For the text-containing cell, return its midpoint in (X, Y) coordinate format. 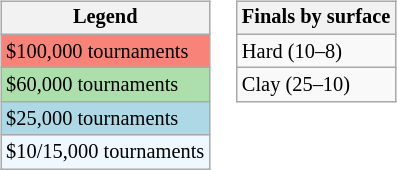
$60,000 tournaments (105, 85)
Finals by surface (316, 18)
$10/15,000 tournaments (105, 152)
Clay (25–10) (316, 85)
Legend (105, 18)
Hard (10–8) (316, 51)
$100,000 tournaments (105, 51)
$25,000 tournaments (105, 119)
